Capture the cell that displays the provided text and extract its (X, Y) central coordinate. 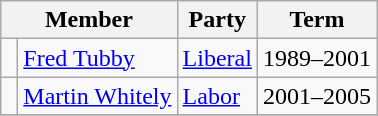
1989–2001 (316, 58)
Term (316, 20)
Fred Tubby (98, 58)
Labor (217, 96)
Party (217, 20)
Liberal (217, 58)
Martin Whitely (98, 96)
Member (89, 20)
2001–2005 (316, 96)
